Determine the [X, Y] coordinate at the center of the cell enclosing the given text.  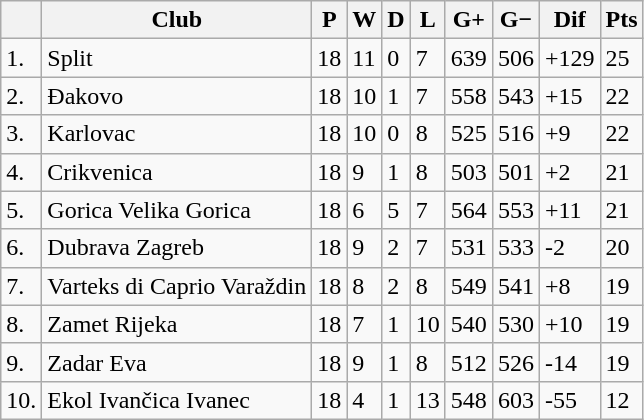
548 [468, 400]
G+ [468, 20]
543 [516, 96]
3. [22, 134]
25 [622, 58]
+10 [570, 324]
1. [22, 58]
501 [516, 172]
516 [516, 134]
2. [22, 96]
512 [468, 362]
Club [177, 20]
Split [177, 58]
-55 [570, 400]
12 [622, 400]
G− [516, 20]
-14 [570, 362]
639 [468, 58]
5 [396, 210]
6. [22, 248]
525 [468, 134]
603 [516, 400]
7. [22, 286]
564 [468, 210]
+129 [570, 58]
Pts [622, 20]
Dubrava Zagreb [177, 248]
4 [364, 400]
Zamet Rijeka [177, 324]
9. [22, 362]
P [330, 20]
533 [516, 248]
+2 [570, 172]
11 [364, 58]
558 [468, 96]
5. [22, 210]
13 [428, 400]
8. [22, 324]
+8 [570, 286]
Gorica Velika Gorica [177, 210]
540 [468, 324]
W [364, 20]
6 [364, 210]
526 [516, 362]
-2 [570, 248]
553 [516, 210]
531 [468, 248]
4. [22, 172]
506 [516, 58]
20 [622, 248]
503 [468, 172]
+11 [570, 210]
Ekol Ivančica Ivanec [177, 400]
Zadar Eva [177, 362]
541 [516, 286]
10. [22, 400]
549 [468, 286]
Varteks di Caprio Varaždin [177, 286]
Đakovo [177, 96]
530 [516, 324]
Dif [570, 20]
D [396, 20]
+15 [570, 96]
L [428, 20]
Karlovac [177, 134]
+9 [570, 134]
Crikvenica [177, 172]
